Pinpoint the cell where the given text exists, returning its (X, Y) midpoint coordinate. 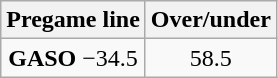
58.5 (210, 58)
Pregame line (74, 20)
GASO −34.5 (74, 58)
Over/under (210, 20)
